Find where the given text appears and provide that cell's center as [X, Y] coordinate. 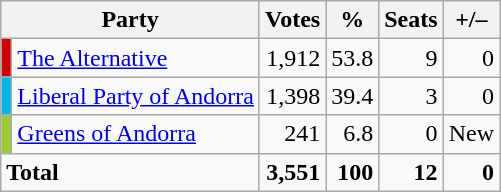
Party [130, 20]
3 [411, 96]
53.8 [352, 58]
Liberal Party of Andorra [136, 96]
9 [411, 58]
New [471, 134]
Total [130, 172]
100 [352, 172]
1,912 [292, 58]
1,398 [292, 96]
Greens of Andorra [136, 134]
Seats [411, 20]
Votes [292, 20]
241 [292, 134]
12 [411, 172]
% [352, 20]
39.4 [352, 96]
+/– [471, 20]
The Alternative [136, 58]
3,551 [292, 172]
6.8 [352, 134]
